Search for the cell housing the specified text and yield its [X, Y] center coordinate. 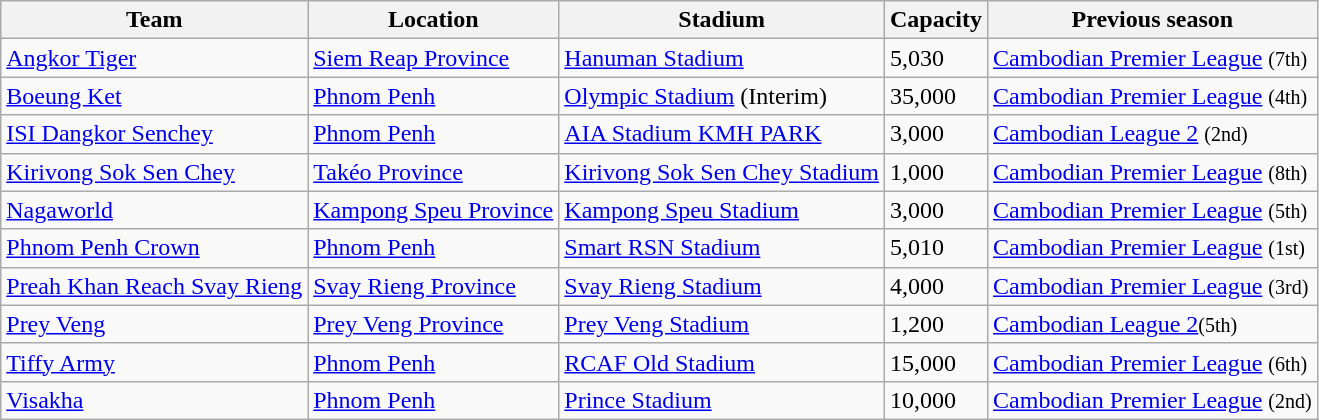
ISI Dangkor Senchey [154, 134]
Cambodian Premier League (6th) [1153, 362]
Cambodian Premier League (3rd) [1153, 286]
Phnom Penh Crown [154, 248]
35,000 [936, 96]
1,000 [936, 172]
Siem Reap Province [434, 58]
Svay Rieng Stadium [722, 286]
10,000 [936, 400]
Capacity [936, 20]
RCAF Old Stadium [722, 362]
Stadium [722, 20]
5,010 [936, 248]
Cambodian Premier League (7th) [1153, 58]
Kampong Speu Province [434, 210]
Takéo Province [434, 172]
Hanuman Stadium [722, 58]
Cambodian Premier League (8th) [1153, 172]
Angkor Tiger [154, 58]
Prey Veng Province [434, 324]
Cambodian League 2(5th) [1153, 324]
Cambodian Premier League (4th) [1153, 96]
Smart RSN Stadium [722, 248]
Prey Veng Stadium [722, 324]
Boeung Ket [154, 96]
Prey Veng [154, 324]
1,200 [936, 324]
Cambodian Premier League (1st) [1153, 248]
Tiffy Army [154, 362]
Preah Khan Reach Svay Rieng [154, 286]
Kirivong Sok Sen Chey Stadium [722, 172]
Kirivong Sok Sen Chey [154, 172]
5,030 [936, 58]
AIA Stadium KMH PARK [722, 134]
Kampong Speu Stadium [722, 210]
Team [154, 20]
4,000 [936, 286]
Visakha [154, 400]
Prince Stadium [722, 400]
Cambodian Premier League (2nd) [1153, 400]
Olympic Stadium (Interim) [722, 96]
Location [434, 20]
15,000 [936, 362]
Cambodian League 2 (2nd) [1153, 134]
Cambodian Premier League (5th) [1153, 210]
Previous season [1153, 20]
Nagaworld [154, 210]
Svay Rieng Province [434, 286]
